Find where the given text appears and provide that cell's center as (x, y) coordinate. 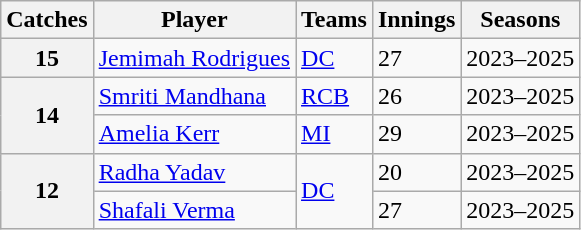
20 (416, 172)
12 (47, 191)
Amelia Kerr (194, 134)
RCB (334, 96)
Player (194, 20)
Innings (416, 20)
Teams (334, 20)
14 (47, 115)
Smriti Mandhana (194, 96)
Jemimah Rodrigues (194, 58)
Shafali Verma (194, 210)
15 (47, 58)
MI (334, 134)
Radha Yadav (194, 172)
26 (416, 96)
29 (416, 134)
Catches (47, 20)
Seasons (520, 20)
